Pinpoint the cell where the given text exists, returning its [X, Y] midpoint coordinate. 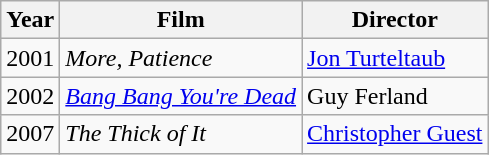
Director [395, 20]
Year [30, 20]
Film [181, 20]
Guy Ferland [395, 96]
Christopher Guest [395, 134]
2007 [30, 134]
More, Patience [181, 58]
2001 [30, 58]
2002 [30, 96]
The Thick of It [181, 134]
Bang Bang You're Dead [181, 96]
Jon Turteltaub [395, 58]
